Locate the cell with the specified text and output its [X, Y] center coordinate. 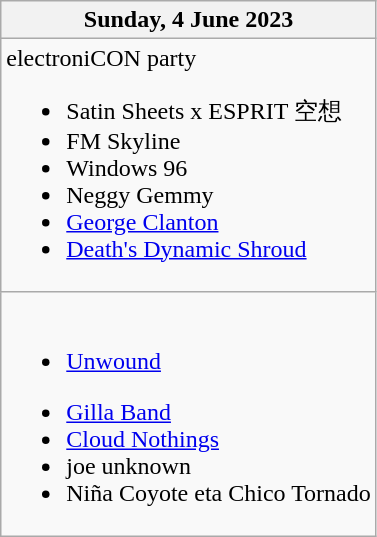
Sunday, 4 June 2023 [189, 20]
UnwoundGilla BandCloud Nothingsjoe unknownNiña Coyote eta Chico Tornado [189, 414]
electroniCON partySatin Sheets x ESPRIT 空想FM SkylineWindows 96Neggy GemmyGeorge ClantonDeath's Dynamic Shroud [189, 166]
